For the text-containing cell, return its midpoint in (x, y) coordinate format. 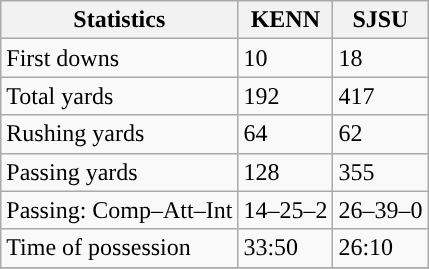
26–39–0 (380, 210)
417 (380, 96)
64 (286, 134)
192 (286, 96)
Passing: Comp–Att–Int (120, 210)
33:50 (286, 248)
Statistics (120, 20)
Time of possession (120, 248)
128 (286, 172)
Total yards (120, 96)
First downs (120, 58)
18 (380, 58)
355 (380, 172)
26:10 (380, 248)
Passing yards (120, 172)
62 (380, 134)
Rushing yards (120, 134)
14–25–2 (286, 210)
KENN (286, 20)
10 (286, 58)
SJSU (380, 20)
